Output the (x, y) coordinate of the center of the cell containing the given text.  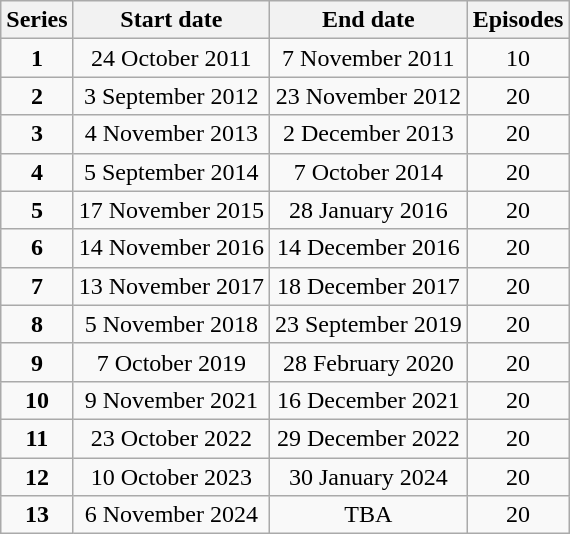
End date (368, 20)
2 December 2013 (368, 134)
23 September 2019 (368, 324)
7 November 2011 (368, 58)
24 October 2011 (171, 58)
17 November 2015 (171, 210)
13 (37, 515)
Episodes (518, 20)
1 (37, 58)
6 (37, 248)
23 October 2022 (171, 438)
23 November 2012 (368, 96)
3 (37, 134)
3 September 2012 (171, 96)
Series (37, 20)
TBA (368, 515)
6 November 2024 (171, 515)
9 (37, 362)
18 December 2017 (368, 286)
11 (37, 438)
14 November 2016 (171, 248)
5 (37, 210)
5 November 2018 (171, 324)
Start date (171, 20)
5 September 2014 (171, 172)
29 December 2022 (368, 438)
8 (37, 324)
28 February 2020 (368, 362)
14 December 2016 (368, 248)
10 October 2023 (171, 477)
4 (37, 172)
28 January 2016 (368, 210)
4 November 2013 (171, 134)
13 November 2017 (171, 286)
7 (37, 286)
7 October 2019 (171, 362)
30 January 2024 (368, 477)
12 (37, 477)
9 November 2021 (171, 400)
7 October 2014 (368, 172)
2 (37, 96)
16 December 2021 (368, 400)
